Determine the (x, y) coordinate at the center of the cell enclosing the given text.  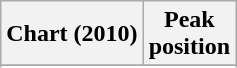
Chart (2010) (72, 34)
Peakposition (189, 34)
